Determine the [x, y] coordinate at the center of the cell enclosing the given text.  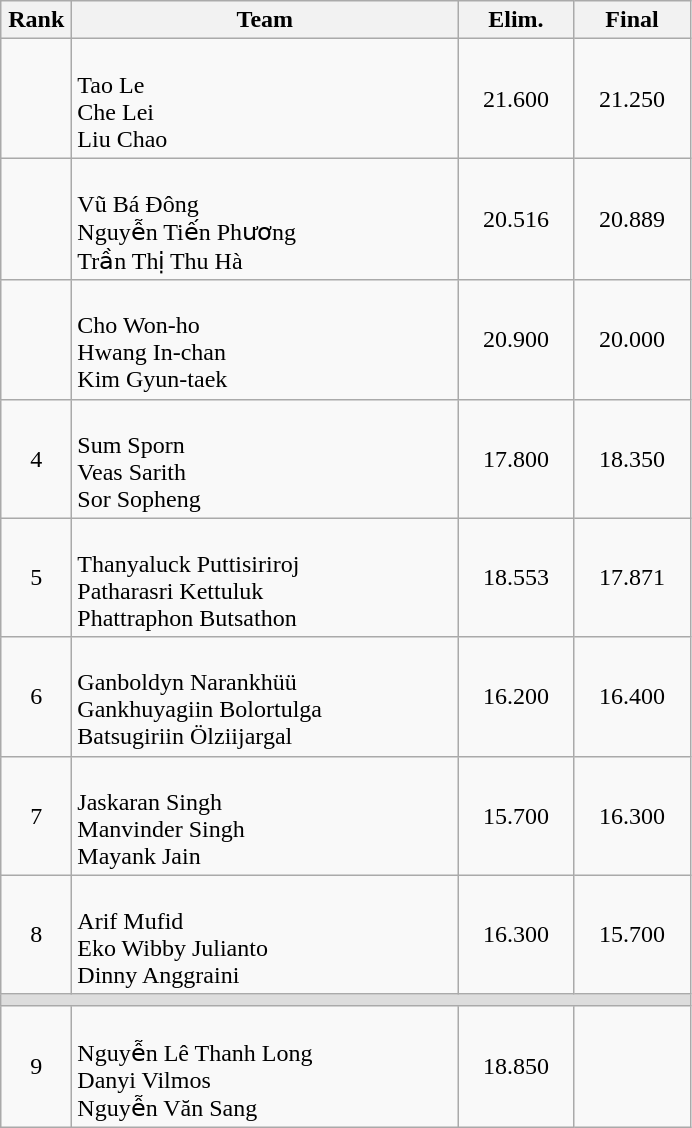
Sum SpornVeas SarithSor Sopheng [265, 458]
20.516 [516, 219]
9 [36, 1066]
Elim. [516, 20]
17.800 [516, 458]
7 [36, 816]
6 [36, 696]
5 [36, 578]
4 [36, 458]
Nguyễn Lê Thanh LongDanyi VilmosNguyễn Văn Sang [265, 1066]
21.250 [632, 98]
16.400 [632, 696]
8 [36, 934]
Final [632, 20]
Team [265, 20]
21.600 [516, 98]
18.553 [516, 578]
Vũ Bá ĐôngNguyễn Tiến PhươngTrần Thị Thu Hà [265, 219]
18.850 [516, 1066]
Tao LeChe LeiLiu Chao [265, 98]
20.889 [632, 219]
Rank [36, 20]
Jaskaran SinghManvinder SinghMayank Jain [265, 816]
16.200 [516, 696]
Arif MufidEko Wibby JuliantoDinny Anggraini [265, 934]
20.000 [632, 340]
17.871 [632, 578]
18.350 [632, 458]
20.900 [516, 340]
Ganboldyn NarankhüüGankhuyagiin BolortulgaBatsugiriin Ölziijargal [265, 696]
Cho Won-hoHwang In-chanKim Gyun-taek [265, 340]
Thanyaluck PuttisirirojPatharasri KettulukPhattraphon Butsathon [265, 578]
